Locate the cell with the specified text and output its (X, Y) center coordinate. 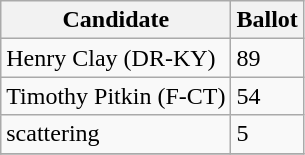
Candidate (116, 20)
89 (267, 58)
Henry Clay (DR-KY) (116, 58)
54 (267, 96)
scattering (116, 134)
Timothy Pitkin (F-CT) (116, 96)
5 (267, 134)
Ballot (267, 20)
